Capture the cell that displays the provided text and extract its [X, Y] central coordinate. 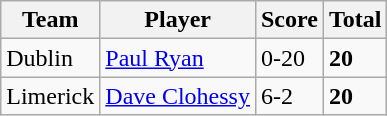
6-2 [289, 96]
0-20 [289, 58]
Dublin [50, 58]
Team [50, 20]
Limerick [50, 96]
Paul Ryan [178, 58]
Player [178, 20]
Score [289, 20]
Dave Clohessy [178, 96]
Total [355, 20]
